Scan for the cell matching the given text and deliver its (X, Y) coordinate at center. 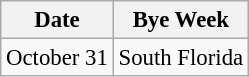
Date (57, 20)
October 31 (57, 58)
Bye Week (180, 20)
South Florida (180, 58)
